Provide the (x, y) coordinate of the cell's center where the given text is located.  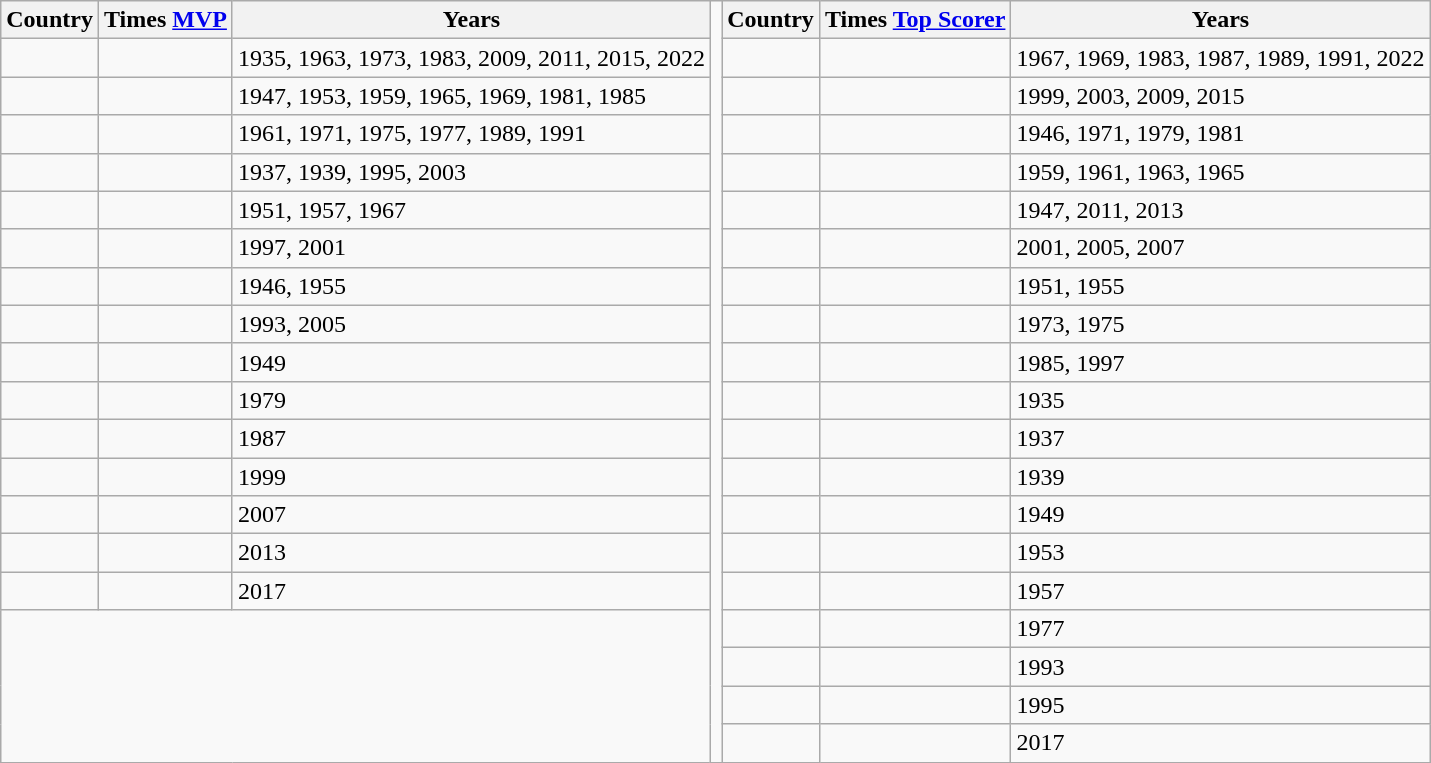
1959, 1961, 1963, 1965 (1220, 172)
1957 (1220, 591)
1993 (1220, 667)
1946, 1955 (471, 286)
1953 (1220, 553)
1946, 1971, 1979, 1981 (1220, 134)
2001, 2005, 2007 (1220, 248)
1951, 1955 (1220, 286)
1979 (471, 400)
1951, 1957, 1967 (471, 210)
Times Top Scorer (915, 20)
1999 (471, 477)
1935, 1963, 1973, 1983, 2009, 2011, 2015, 2022 (471, 58)
Times MVP (165, 20)
1937, 1939, 1995, 2003 (471, 172)
1935 (1220, 400)
1985, 1997 (1220, 362)
1999, 2003, 2009, 2015 (1220, 96)
2013 (471, 553)
1961, 1971, 1975, 1977, 1989, 1991 (471, 134)
1973, 1975 (1220, 324)
1995 (1220, 705)
1937 (1220, 438)
1987 (471, 438)
1977 (1220, 629)
1997, 2001 (471, 248)
1993, 2005 (471, 324)
1939 (1220, 477)
1947, 1953, 1959, 1965, 1969, 1981, 1985 (471, 96)
1947, 2011, 2013 (1220, 210)
1967, 1969, 1983, 1987, 1989, 1991, 2022 (1220, 58)
2007 (471, 515)
